Find where the given text appears and provide that cell's center as [x, y] coordinate. 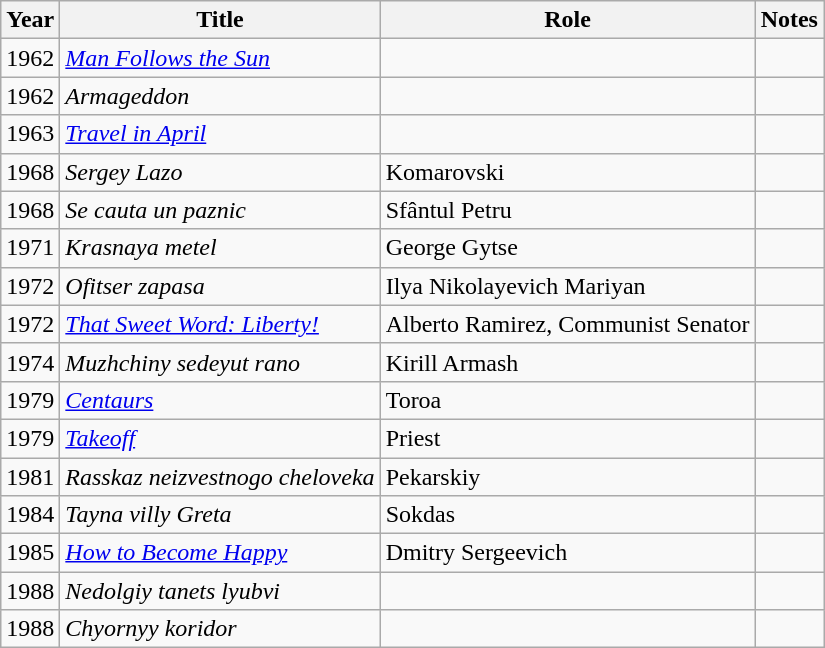
Role [568, 20]
Alberto Ramirez, Communist Senator [568, 324]
Dmitry Sergeevich [568, 553]
Tayna villy Greta [220, 515]
Armageddon [220, 96]
Takeoff [220, 438]
Ilya Nikolayevich Mariyan [568, 286]
That Sweet Word: Liberty! [220, 324]
Travel in April [220, 134]
1971 [30, 248]
Man Follows the Sun [220, 58]
Kirill Armash [568, 362]
Year [30, 20]
Sokdas [568, 515]
Chyornyy koridor [220, 629]
Se cauta un paznic [220, 210]
Rasskaz neizvestnogo cheloveka [220, 477]
Ofitser zapasa [220, 286]
Muzhchiny sedeyut rano [220, 362]
1984 [30, 515]
Centaurs [220, 400]
1974 [30, 362]
Priest [568, 438]
Toroa [568, 400]
Krasnaya metel [220, 248]
Komarovski [568, 172]
Nedolgiy tanets lyubvi [220, 591]
Sergey Lazo [220, 172]
1963 [30, 134]
How to Become Happy [220, 553]
1985 [30, 553]
George Gytse [568, 248]
Notes [789, 20]
Title [220, 20]
1981 [30, 477]
Pekarskiy [568, 477]
Sfântul Petru [568, 210]
